Determine the [X, Y] coordinate at the center of the cell enclosing the given text.  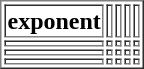
exponent [54, 20]
